Extract the (X, Y) coordinate from the center of the cell holding the provided text.  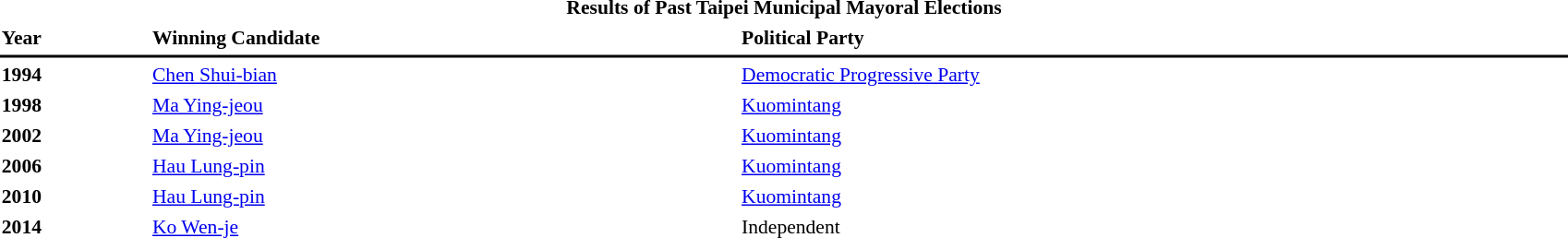
Democratic Progressive Party (1154, 75)
Winning Candidate (443, 38)
Year (74, 38)
2002 (74, 136)
2010 (74, 196)
2006 (74, 166)
Political Party (1154, 38)
1998 (74, 105)
1994 (74, 75)
Chen Shui-bian (443, 75)
